Provide the (x, y) coordinate of the cell's center where the given text is located.  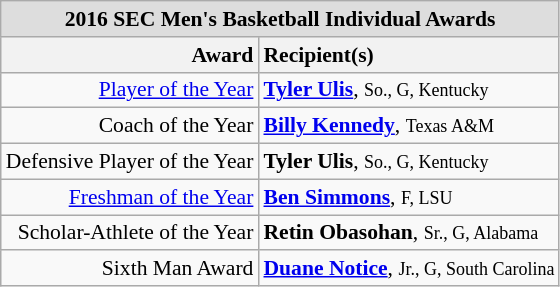
Billy Kennedy, Texas A&M (408, 126)
Retin Obasohan, Sr., G, Alabama (408, 233)
Duane Notice, Jr., G, South Carolina (408, 269)
Recipient(s) (408, 55)
Coach of the Year (130, 126)
Award (130, 55)
Freshman of the Year (130, 197)
Ben Simmons, F, LSU (408, 197)
Defensive Player of the Year (130, 162)
2016 SEC Men's Basketball Individual Awards (280, 19)
Scholar-Athlete of the Year (130, 233)
Sixth Man Award (130, 269)
Player of the Year (130, 90)
